From the cell containing the given text, extract its center point as (X, Y) coordinate. 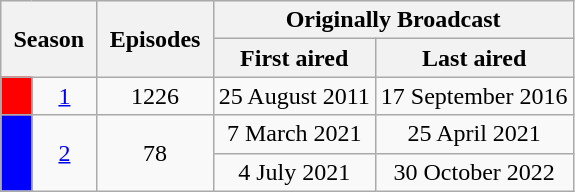
1226 (155, 96)
4 July 2021 (294, 172)
7 March 2021 (294, 134)
Episodes (155, 39)
78 (155, 153)
1 (64, 96)
30 October 2022 (474, 172)
25 April 2021 (474, 134)
Season (49, 39)
Originally Broadcast (393, 20)
2 (64, 153)
Last aired (474, 58)
25 August 2011 (294, 96)
17 September 2016 (474, 96)
First aired (294, 58)
